Extract the (X, Y) coordinate from the center of the cell holding the provided text.  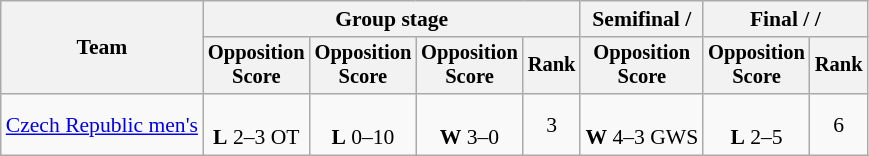
Czech Republic men's (102, 124)
W 4–3 GWS (642, 124)
L 2–5 (756, 124)
Team (102, 48)
Final / / (785, 19)
W 3–0 (470, 124)
L 2–3 OT (256, 124)
Group stage (392, 19)
6 (839, 124)
Semifinal / (642, 19)
3 (552, 124)
L 0–10 (364, 124)
